Locate the cell with the specified text and output its [X, Y] center coordinate. 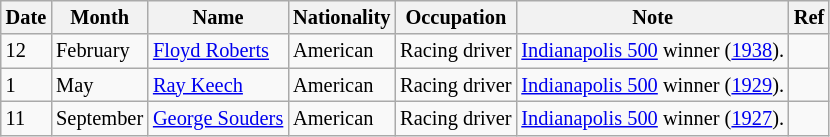
George Souders [218, 118]
Nationality [342, 17]
February [100, 51]
Month [100, 17]
1 [26, 85]
Indianapolis 500 winner (1938). [652, 51]
Indianapolis 500 winner (1929). [652, 85]
Indianapolis 500 winner (1927). [652, 118]
12 [26, 51]
Occupation [456, 17]
Note [652, 17]
Ray Keech [218, 85]
Floyd Roberts [218, 51]
Date [26, 17]
11 [26, 118]
September [100, 118]
May [100, 85]
Ref [809, 17]
Name [218, 17]
